From the cell containing the given text, extract its center point as (X, Y) coordinate. 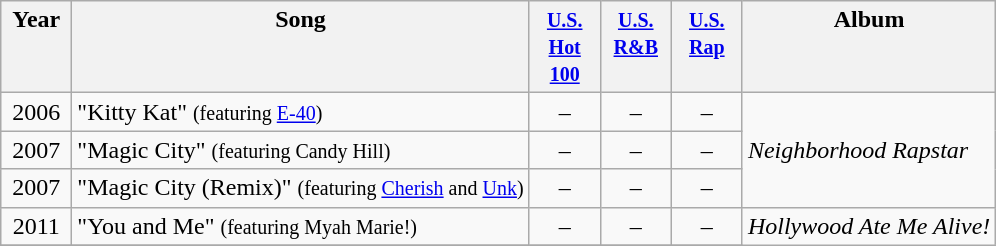
Neighborhood Rapstar (868, 150)
Album (868, 47)
U.S. Rap (706, 47)
U.S. R&B (636, 47)
Hollywood Ate Me Alive! (868, 226)
2006 (36, 112)
2011 (36, 226)
Song (300, 47)
"You and Me" (featuring Myah Marie!) (300, 226)
U.S. Hot 100 (564, 47)
"Kitty Kat" (featuring E-40) (300, 112)
"Magic City (Remix)" (featuring Cherish and Unk) (300, 188)
Year (36, 47)
"Magic City" (featuring Candy Hill) (300, 150)
